Capture the cell that displays the provided text and extract its [X, Y] central coordinate. 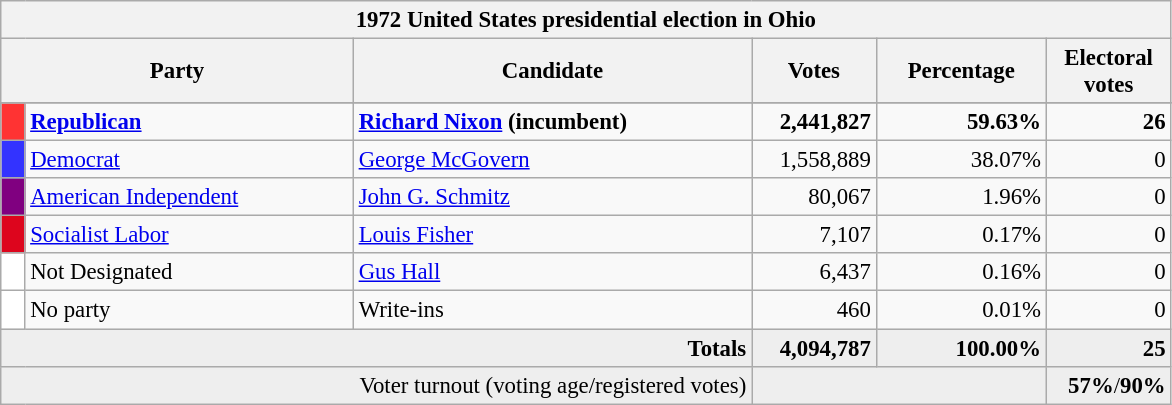
1972 United States presidential election in Ohio [586, 20]
Democrat [189, 160]
No party [189, 310]
7,107 [814, 235]
6,437 [814, 273]
1.96% [961, 197]
Write-ins [552, 310]
0.01% [961, 310]
25 [1108, 348]
4,094,787 [814, 348]
Votes [814, 72]
80,067 [814, 197]
38.07% [961, 160]
Percentage [961, 72]
460 [814, 310]
George McGovern [552, 160]
John G. Schmitz [552, 197]
57%/90% [1108, 385]
2,441,827 [814, 122]
Party [178, 72]
Gus Hall [552, 273]
59.63% [961, 122]
Socialist Labor [189, 235]
Candidate [552, 72]
Electoral votes [1108, 72]
Voter turnout (voting age/registered votes) [376, 385]
1,558,889 [814, 160]
0.17% [961, 235]
Totals [376, 348]
Richard Nixon (incumbent) [552, 122]
American Independent [189, 197]
26 [1108, 122]
Republican [189, 122]
Not Designated [189, 273]
Louis Fisher [552, 235]
0.16% [961, 273]
100.00% [961, 348]
